Output the [X, Y] coordinate of the center of the cell containing the given text.  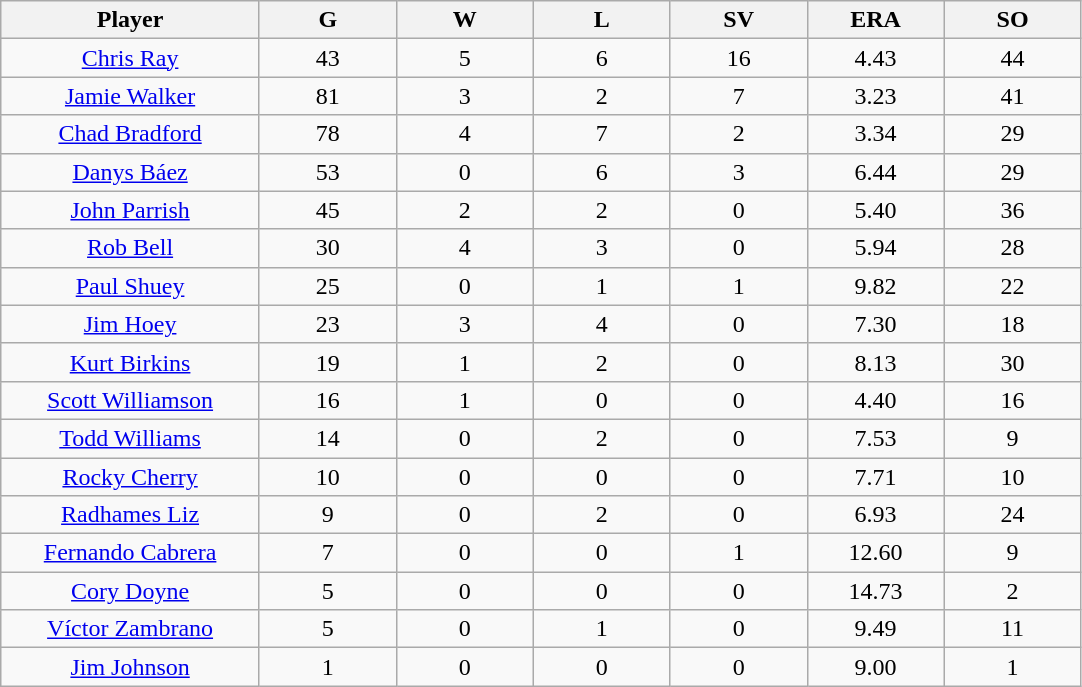
45 [328, 210]
12.60 [876, 553]
SV [738, 20]
ERA [876, 20]
25 [328, 286]
Danys Báez [130, 172]
L [602, 20]
53 [328, 172]
8.13 [876, 362]
Kurt Birkins [130, 362]
9.49 [876, 629]
Jim Hoey [130, 324]
SO [1012, 20]
9.00 [876, 667]
4.43 [876, 58]
7.71 [876, 477]
Jim Johnson [130, 667]
Chris Ray [130, 58]
7.53 [876, 438]
Player [130, 20]
5.94 [876, 248]
Cory Doyne [130, 591]
7.30 [876, 324]
3.34 [876, 134]
22 [1012, 286]
19 [328, 362]
6.93 [876, 515]
Rob Bell [130, 248]
36 [1012, 210]
G [328, 20]
John Parrish [130, 210]
14 [328, 438]
Radhames Liz [130, 515]
44 [1012, 58]
43 [328, 58]
4.40 [876, 400]
Rocky Cherry [130, 477]
5.40 [876, 210]
Todd Williams [130, 438]
9.82 [876, 286]
3.23 [876, 96]
81 [328, 96]
78 [328, 134]
Scott Williamson [130, 400]
14.73 [876, 591]
Paul Shuey [130, 286]
Fernando Cabrera [130, 553]
11 [1012, 629]
W [464, 20]
Jamie Walker [130, 96]
18 [1012, 324]
Chad Bradford [130, 134]
28 [1012, 248]
6.44 [876, 172]
Víctor Zambrano [130, 629]
41 [1012, 96]
24 [1012, 515]
23 [328, 324]
